Detect which cell encompasses the target text, then output its [X, Y] center coordinate. 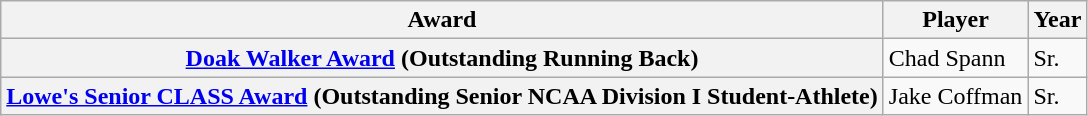
Doak Walker Award (Outstanding Running Back) [442, 58]
Lowe's Senior CLASS Award (Outstanding Senior NCAA Division I Student-Athlete) [442, 96]
Player [956, 20]
Award [442, 20]
Year [1058, 20]
Chad Spann [956, 58]
Jake Coffman [956, 96]
